Identify which cell holds the provided text, then report its [x, y] central coordinate. 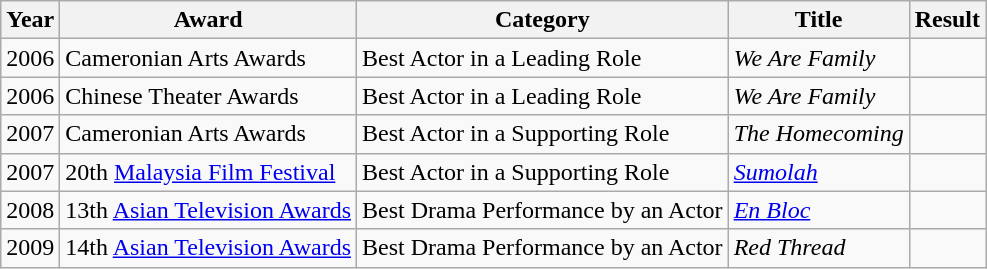
Result [947, 20]
En Bloc [818, 210]
13th Asian Television Awards [208, 210]
Award [208, 20]
Title [818, 20]
2009 [30, 248]
20th Malaysia Film Festival [208, 172]
Red Thread [818, 248]
Category [543, 20]
2008 [30, 210]
14th Asian Television Awards [208, 248]
Chinese Theater Awards [208, 96]
Sumolah [818, 172]
The Homecoming [818, 134]
Year [30, 20]
